Return (X, Y) of the center of cell containing provided text 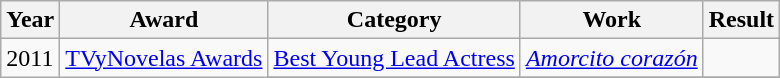
Award (164, 20)
Best Young Lead Actress (394, 58)
Category (394, 20)
2011 (30, 58)
TVyNovelas Awards (164, 58)
Result (741, 20)
Amorcito corazón (612, 58)
Year (30, 20)
Work (612, 20)
